For the text-containing cell, return its midpoint in [x, y] coordinate format. 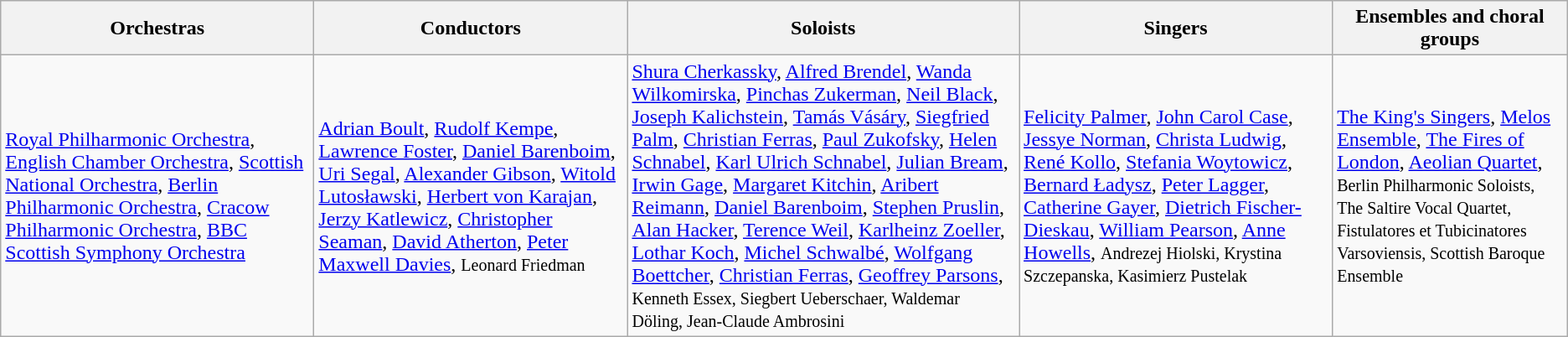
Ensembles and choral groups [1451, 29]
Singers [1176, 29]
Conductors [471, 29]
Orchestras [157, 29]
Soloists [823, 29]
